Provide the (X, Y) coordinate of the cell's center where the given text is located.  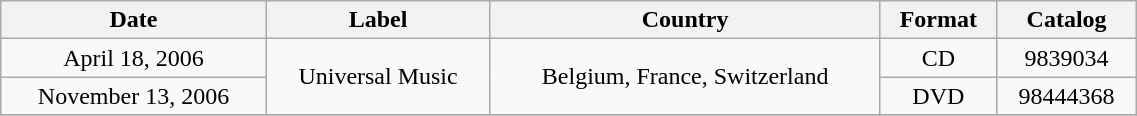
CD (938, 58)
Date (134, 20)
Country (686, 20)
Format (938, 20)
9839034 (1066, 58)
98444368 (1066, 96)
November 13, 2006 (134, 96)
DVD (938, 96)
Catalog (1066, 20)
Label (378, 20)
Belgium, France, Switzerland (686, 77)
Universal Music (378, 77)
April 18, 2006 (134, 58)
